Extract the [x, y] coordinate from the center of the cell holding the provided text.  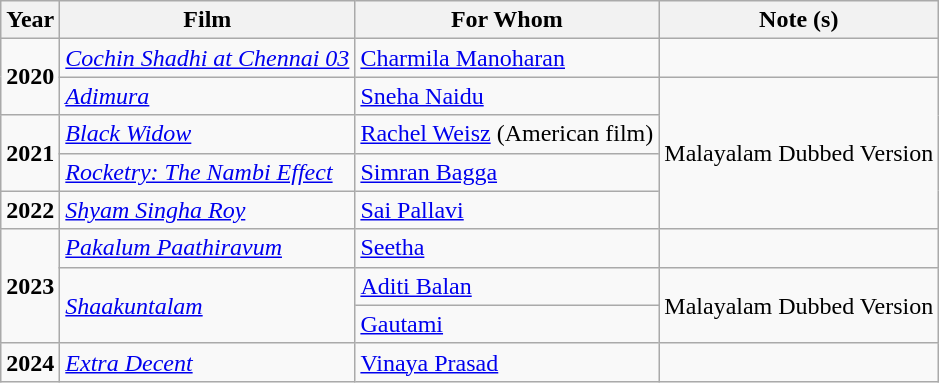
2021 [30, 153]
Shaakuntalam [208, 305]
Rocketry: The Nambi Effect [208, 172]
Aditi Balan [507, 286]
Rachel Weisz (American film) [507, 134]
Year [30, 20]
Note (s) [799, 20]
For Whom [507, 20]
Sneha Naidu [507, 96]
Pakalum Paathiravum [208, 248]
2020 [30, 77]
Cochin Shadhi at Chennai 03 [208, 58]
Gautami [507, 324]
Vinaya Prasad [507, 362]
2022 [30, 210]
Simran Bagga [507, 172]
Sai Pallavi [507, 210]
Charmila Manoharan [507, 58]
2023 [30, 286]
Film [208, 20]
Black Widow [208, 134]
2024 [30, 362]
Seetha [507, 248]
Adimura [208, 96]
Shyam Singha Roy [208, 210]
Extra Decent [208, 362]
